Scan for the cell matching the given text and deliver its [x, y] coordinate at center. 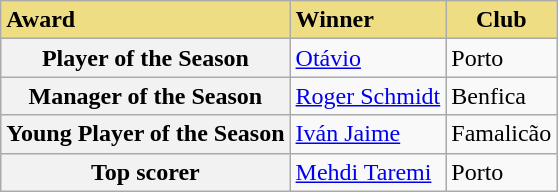
Club [502, 20]
Young Player of the Season [146, 134]
Iván Jaime [368, 134]
Benfica [502, 96]
Mehdi Taremi [368, 172]
Winner [368, 20]
Roger Schmidt [368, 96]
Top scorer [146, 172]
Otávio [368, 58]
Famalicão [502, 134]
Award [146, 20]
Manager of the Season [146, 96]
Player of the Season [146, 58]
